Capture the cell that displays the provided text and extract its (x, y) central coordinate. 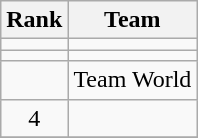
Rank (34, 20)
Team World (132, 80)
Team (132, 20)
4 (34, 118)
